Identify which cell holds the provided text, then report its [x, y] central coordinate. 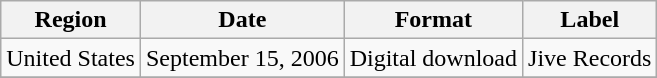
Jive Records [590, 58]
Date [242, 20]
Label [590, 20]
Format [433, 20]
Region [71, 20]
September 15, 2006 [242, 58]
United States [71, 58]
Digital download [433, 58]
